Capture the cell that displays the provided text and extract its [x, y] central coordinate. 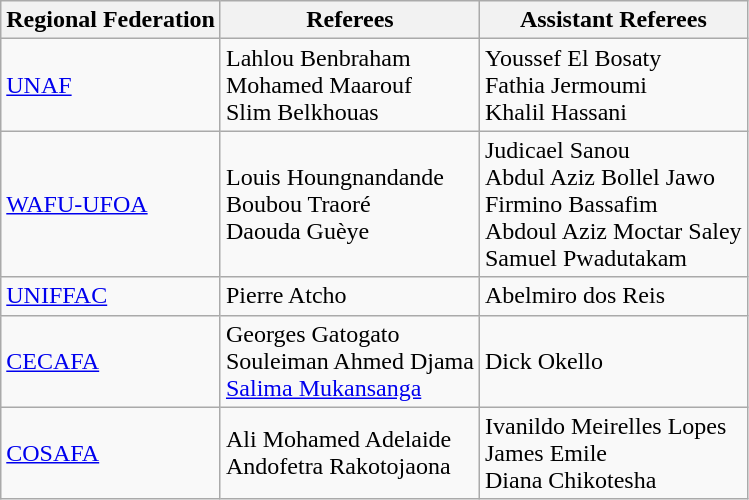
Ivanildo Meirelles Lopes James Emile Diana Chikotesha [613, 453]
UNIFFAC [111, 296]
Georges Gatogato Souleiman Ahmed Djama Salima Mukansanga [350, 361]
Lahlou Benbraham Mohamed Maarouf Slim Belkhouas [350, 85]
COSAFA [111, 453]
Referees [350, 20]
UNAF [111, 85]
Ali Mohamed Adelaide Andofetra Rakotojaona [350, 453]
Assistant Referees [613, 20]
Dick Okello [613, 361]
Pierre Atcho [350, 296]
Regional Federation [111, 20]
Louis Houngnandande Boubou Traoré Daouda Guèye [350, 204]
Youssef El Bosaty Fathia Jermoumi Khalil Hassani [613, 85]
Abelmiro dos Reis [613, 296]
Judicael Sanou Abdul Aziz Bollel Jawo Firmino Bassafim Abdoul Aziz Moctar Saley Samuel Pwadutakam [613, 204]
WAFU-UFOA [111, 204]
CECAFA [111, 361]
